Output the [x, y] coordinate of the center of the cell containing the given text.  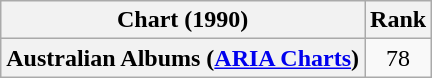
Chart (1990) [183, 20]
Australian Albums (ARIA Charts) [183, 58]
Rank [398, 20]
78 [398, 58]
